Output the [X, Y] coordinate of the center of the cell containing the given text.  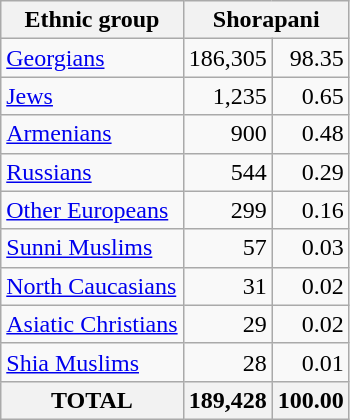
0.65 [310, 96]
Shorapani [266, 20]
544 [228, 172]
Shia Muslims [92, 362]
Georgians [92, 58]
0.16 [310, 210]
0.01 [310, 362]
31 [228, 286]
100.00 [310, 400]
900 [228, 134]
Armenians [92, 134]
Sunni Muslims [92, 248]
Asiatic Christians [92, 324]
186,305 [228, 58]
Other Europeans [92, 210]
Ethnic group [92, 20]
28 [228, 362]
29 [228, 324]
98.35 [310, 58]
0.48 [310, 134]
North Caucasians [92, 286]
57 [228, 248]
Jews [92, 96]
TOTAL [92, 400]
1,235 [228, 96]
0.29 [310, 172]
189,428 [228, 400]
299 [228, 210]
0.03 [310, 248]
Russians [92, 172]
